Pinpoint the cell where the given text exists, returning its (x, y) midpoint coordinate. 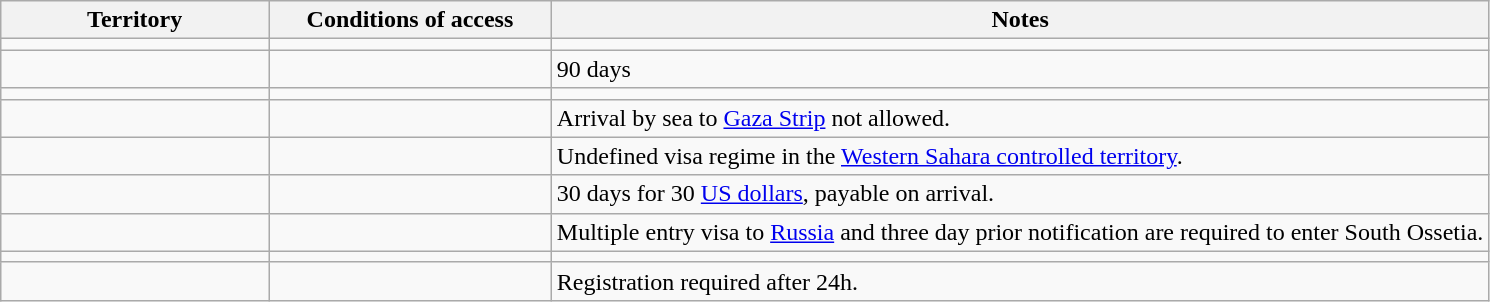
Registration required after 24h. (1020, 281)
90 days (1020, 69)
Multiple entry visa to Russia and three day prior notification are required to enter South Ossetia. (1020, 232)
Arrival by sea to Gaza Strip not allowed. (1020, 118)
Notes (1020, 20)
Conditions of access (410, 20)
Territory (135, 20)
Undefined visa regime in the Western Sahara controlled territory. (1020, 156)
30 days for 30 US dollars, payable on arrival. (1020, 194)
